Search for the cell housing the specified text and yield its (x, y) center coordinate. 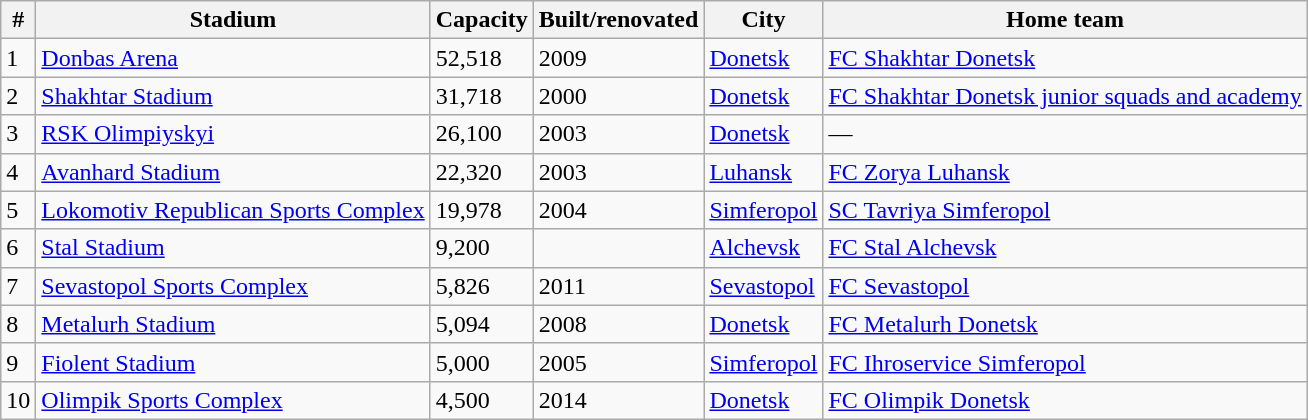
City (764, 20)
Luhansk (764, 172)
# (18, 20)
2004 (618, 210)
Sevastopol Sports Complex (233, 286)
Olimpik Sports Complex (233, 400)
Metalurh Stadium (233, 324)
Shakhtar Stadium (233, 96)
10 (18, 400)
2014 (618, 400)
— (1065, 134)
3 (18, 134)
Built/renovated (618, 20)
22,320 (482, 172)
FC Shakhtar Donetsk junior squads and academy (1065, 96)
4,500 (482, 400)
9 (18, 362)
Avanhard Stadium (233, 172)
26,100 (482, 134)
RSK Olimpiyskyi (233, 134)
Donbas Arena (233, 58)
Stadium (233, 20)
FC Stal Alchevsk (1065, 248)
5,826 (482, 286)
2009 (618, 58)
SC Tavriya Simferopol (1065, 210)
52,518 (482, 58)
6 (18, 248)
FC Olimpik Donetsk (1065, 400)
4 (18, 172)
2 (18, 96)
Stal Stadium (233, 248)
9,200 (482, 248)
Capacity (482, 20)
Alchevsk (764, 248)
FC Zorya Luhansk (1065, 172)
Sevastopol (764, 286)
2005 (618, 362)
31,718 (482, 96)
Lokomotiv Republican Sports Complex (233, 210)
5 (18, 210)
FC Shakhtar Donetsk (1065, 58)
7 (18, 286)
2008 (618, 324)
5,094 (482, 324)
5,000 (482, 362)
FC Ihroservice Simferopol (1065, 362)
19,978 (482, 210)
FC Metalurh Donetsk (1065, 324)
Fiolent Stadium (233, 362)
2011 (618, 286)
FC Sevastopol (1065, 286)
1 (18, 58)
2000 (618, 96)
Home team (1065, 20)
8 (18, 324)
